Extract the (X, Y) coordinate from the center of the cell holding the provided text.  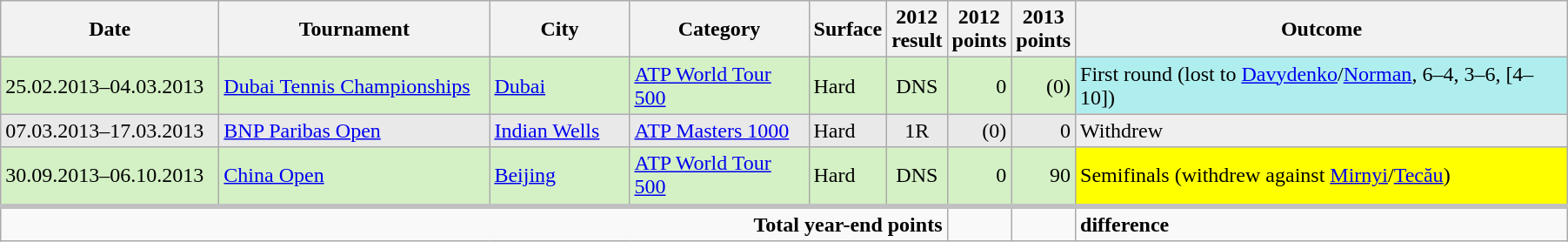
Category (719, 30)
China Open (355, 176)
City (560, 30)
Total year-end points (474, 223)
2012 result (917, 30)
90 (1044, 176)
First round (lost to Davydenko/Norman, 6–4, 3–6, [4–10]) (1322, 85)
Indian Wells (560, 131)
Beijing (560, 176)
Date (110, 30)
Surface (848, 30)
Semifinals (withdrew against Mirnyi/Tecău) (1322, 176)
Tournament (355, 30)
BNP Paribas Open (355, 131)
1R (917, 131)
25.02.2013–04.03.2013 (110, 85)
difference (1322, 223)
07.03.2013–17.03.2013 (110, 131)
ATP Masters 1000 (719, 131)
30.09.2013–06.10.2013 (110, 176)
Dubai (560, 85)
2013 points (1044, 30)
Dubai Tennis Championships (355, 85)
Withdrew (1322, 131)
Outcome (1322, 30)
2012 points (979, 30)
